Detect which cell encompasses the target text, then output its [X, Y] center coordinate. 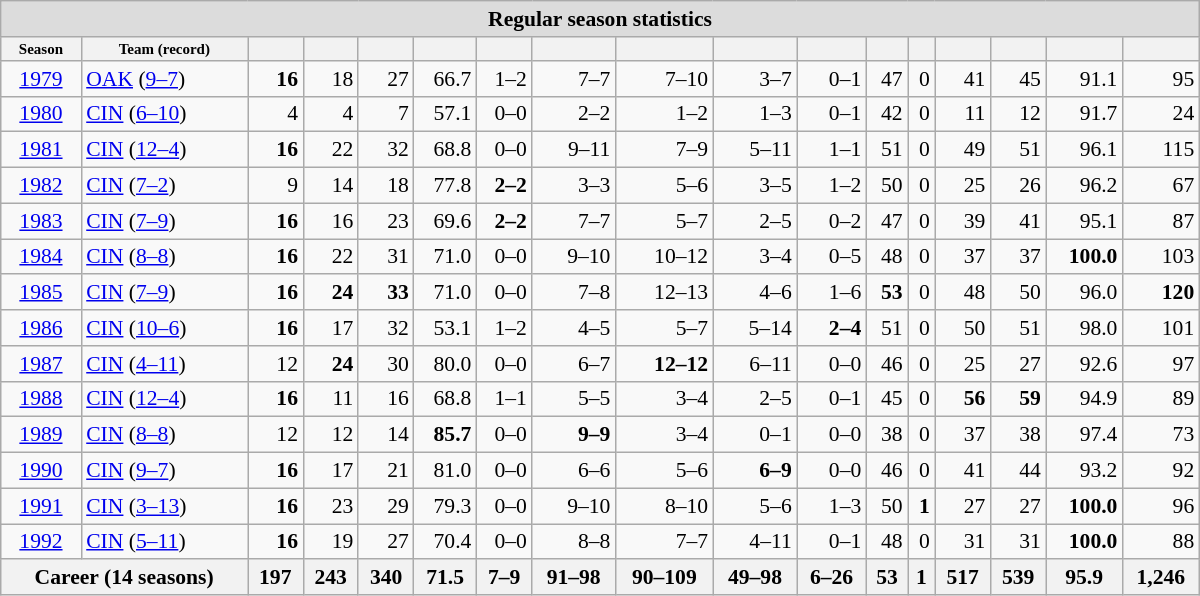
517 [962, 577]
OAK (9–7) [164, 78]
92 [1160, 470]
5–5 [574, 399]
56 [962, 399]
95.1 [1084, 221]
66.7 [445, 78]
42 [886, 114]
96.0 [1084, 292]
53.1 [445, 328]
71.5 [445, 577]
93.2 [1084, 470]
6–6 [574, 470]
Regular season statistics [600, 19]
8–8 [574, 542]
59 [1018, 399]
Career (14 seasons) [124, 577]
120 [1160, 292]
9–11 [574, 150]
CIN (5–11) [164, 542]
1988 [41, 399]
1985 [41, 292]
9 [276, 185]
77.8 [445, 185]
7–10 [664, 78]
4–5 [574, 328]
30 [386, 363]
CIN (3–13) [164, 506]
6–11 [755, 363]
2–4 [832, 328]
96.1 [1084, 150]
87 [1160, 221]
29 [386, 506]
Team (record) [164, 48]
5–14 [755, 328]
57.1 [445, 114]
3–7 [755, 78]
6–9 [755, 470]
89 [1160, 399]
CIN (9–7) [164, 470]
5–11 [755, 150]
101 [1160, 328]
243 [330, 577]
103 [1160, 256]
67 [1160, 185]
1987 [41, 363]
49–98 [755, 577]
12–13 [664, 292]
1984 [41, 256]
3–5 [755, 185]
1,246 [1160, 577]
8–10 [664, 506]
19 [330, 542]
7–8 [574, 292]
197 [276, 577]
26 [1018, 185]
CIN (10–6) [164, 328]
92.6 [1084, 363]
98.0 [1084, 328]
97.4 [1084, 435]
97 [1160, 363]
95.9 [1084, 577]
85.7 [445, 435]
70.4 [445, 542]
CIN (6–10) [164, 114]
0–5 [832, 256]
80.0 [445, 363]
1980 [41, 114]
3–3 [574, 185]
95 [1160, 78]
69.6 [445, 221]
340 [386, 577]
0–2 [832, 221]
1981 [41, 150]
73 [1160, 435]
1979 [41, 78]
1991 [41, 506]
1986 [41, 328]
81.0 [445, 470]
6–7 [574, 363]
6–26 [832, 577]
33 [386, 292]
79.3 [445, 506]
94.9 [1084, 399]
91–98 [574, 577]
39 [962, 221]
12–12 [664, 363]
1992 [41, 542]
CIN (7–2) [164, 185]
21 [386, 470]
49 [962, 150]
1983 [41, 221]
7 [386, 114]
9–9 [574, 435]
90–109 [664, 577]
88 [1160, 542]
Season [41, 48]
4–6 [755, 292]
115 [1160, 150]
10–12 [664, 256]
CIN (4–11) [164, 363]
1990 [41, 470]
96.2 [1084, 185]
1989 [41, 435]
91.7 [1084, 114]
91.1 [1084, 78]
1–6 [832, 292]
44 [1018, 470]
4–11 [755, 542]
1982 [41, 185]
539 [1018, 577]
96 [1160, 506]
